Return the [X, Y] coordinate for the center point of the cell that contains the specified text.  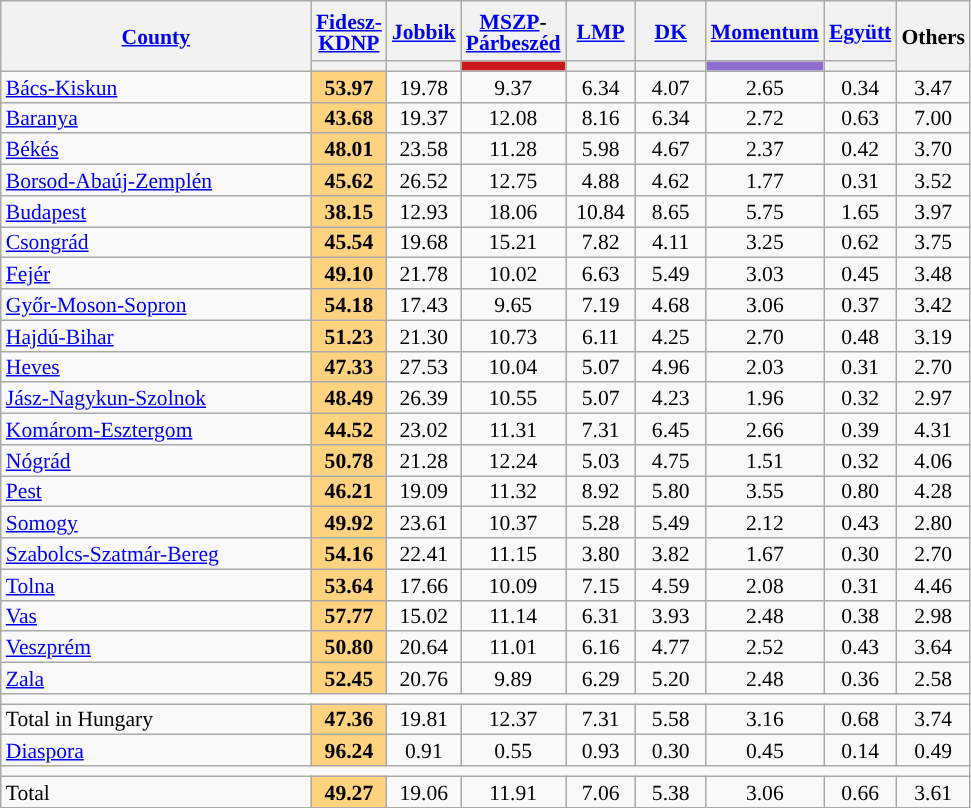
47.33 [349, 366]
21.78 [424, 274]
53.64 [349, 584]
2.66 [765, 430]
1.67 [765, 554]
3.74 [933, 720]
3.19 [933, 336]
19.68 [424, 242]
8.16 [601, 118]
Budapest [156, 212]
54.16 [349, 554]
5.98 [601, 150]
47.36 [349, 720]
2.80 [933, 522]
11.15 [514, 554]
5.58 [671, 720]
3.47 [933, 86]
2.08 [765, 584]
LMP [601, 31]
6.63 [601, 274]
15.21 [514, 242]
38.15 [349, 212]
0.37 [860, 304]
4.59 [671, 584]
3.70 [933, 150]
0.63 [860, 118]
Veszprém [156, 648]
0.80 [860, 492]
20.64 [424, 648]
Együtt [860, 31]
0.34 [860, 86]
23.61 [424, 522]
57.77 [349, 616]
12.93 [424, 212]
11.32 [514, 492]
19.06 [424, 792]
3.80 [601, 554]
9.89 [514, 678]
1.65 [860, 212]
45.54 [349, 242]
County [156, 36]
6.16 [601, 648]
4.77 [671, 648]
Békés [156, 150]
53.97 [349, 86]
50.80 [349, 648]
Pest [156, 492]
2.65 [765, 86]
27.53 [424, 366]
3.55 [765, 492]
0.48 [860, 336]
4.06 [933, 460]
11.31 [514, 430]
0.55 [514, 750]
3.64 [933, 648]
Fidesz-KDNP [349, 31]
48.49 [349, 398]
3.82 [671, 554]
10.37 [514, 522]
0.49 [933, 750]
Csongrád [156, 242]
10.02 [514, 274]
5.80 [671, 492]
3.52 [933, 180]
Total in Hungary [156, 720]
0.68 [860, 720]
Vas [156, 616]
23.02 [424, 430]
8.92 [601, 492]
51.23 [349, 336]
9.65 [514, 304]
19.37 [424, 118]
4.07 [671, 86]
1.51 [765, 460]
4.31 [933, 430]
Baranya [156, 118]
10.09 [514, 584]
3.16 [765, 720]
43.68 [349, 118]
4.28 [933, 492]
21.30 [424, 336]
Others [933, 36]
2.37 [765, 150]
7.06 [601, 792]
49.10 [349, 274]
2.72 [765, 118]
7.15 [601, 584]
1.77 [765, 180]
3.25 [765, 242]
0.42 [860, 150]
10.55 [514, 398]
2.98 [933, 616]
49.27 [349, 792]
11.28 [514, 150]
50.78 [349, 460]
11.91 [514, 792]
6.29 [601, 678]
4.46 [933, 584]
0.62 [860, 242]
11.01 [514, 648]
2.97 [933, 398]
0.39 [860, 430]
22.41 [424, 554]
0.14 [860, 750]
4.96 [671, 366]
Bács-Kiskun [156, 86]
Momentum [765, 31]
49.92 [349, 522]
5.75 [765, 212]
8.65 [671, 212]
Total [156, 792]
5.28 [601, 522]
3.75 [933, 242]
Győr-Moson-Sopron [156, 304]
10.04 [514, 366]
MSZP-Párbeszéd [514, 31]
Hajdú-Bihar [156, 336]
Jász-Nagykun-Szolnok [156, 398]
6.45 [671, 430]
1.96 [765, 398]
Fejér [156, 274]
0.36 [860, 678]
23.58 [424, 150]
12.37 [514, 720]
DK [671, 31]
3.93 [671, 616]
4.25 [671, 336]
45.62 [349, 180]
Szabolcs-Szatmár-Bereg [156, 554]
4.88 [601, 180]
10.73 [514, 336]
7.82 [601, 242]
Nógrád [156, 460]
48.01 [349, 150]
12.75 [514, 180]
11.14 [514, 616]
4.23 [671, 398]
Komárom-Esztergom [156, 430]
19.78 [424, 86]
2.12 [765, 522]
12.08 [514, 118]
4.11 [671, 242]
9.37 [514, 86]
4.62 [671, 180]
26.52 [424, 180]
3.97 [933, 212]
Jobbik [424, 31]
6.11 [601, 336]
Heves [156, 366]
12.24 [514, 460]
3.61 [933, 792]
0.66 [860, 792]
96.24 [349, 750]
2.58 [933, 678]
17.43 [424, 304]
19.81 [424, 720]
Diaspora [156, 750]
3.03 [765, 274]
Zala [156, 678]
3.42 [933, 304]
2.52 [765, 648]
54.18 [349, 304]
18.06 [514, 212]
17.66 [424, 584]
2.03 [765, 366]
5.38 [671, 792]
4.68 [671, 304]
Tolna [156, 584]
5.03 [601, 460]
Somogy [156, 522]
19.09 [424, 492]
0.38 [860, 616]
5.20 [671, 678]
10.84 [601, 212]
4.67 [671, 150]
15.02 [424, 616]
7.19 [601, 304]
0.93 [601, 750]
52.45 [349, 678]
44.52 [349, 430]
3.48 [933, 274]
21.28 [424, 460]
26.39 [424, 398]
4.75 [671, 460]
6.31 [601, 616]
Borsod-Abaúj-Zemplén [156, 180]
7.00 [933, 118]
46.21 [349, 492]
0.91 [424, 750]
20.76 [424, 678]
